Capture the cell that displays the provided text and extract its (X, Y) central coordinate. 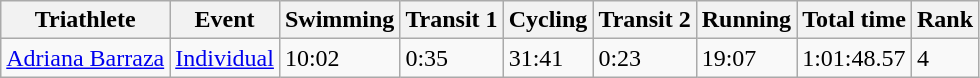
Rank (944, 20)
Adriana Barraza (86, 58)
4 (944, 58)
Running (746, 20)
0:35 (452, 58)
Transit 2 (644, 20)
Transit 1 (452, 20)
Swimming (339, 20)
19:07 (746, 58)
Triathlete (86, 20)
1:01:48.57 (854, 58)
Event (225, 20)
Individual (225, 58)
Cycling (548, 20)
Total time (854, 20)
31:41 (548, 58)
10:02 (339, 58)
0:23 (644, 58)
